Return the [X, Y] coordinate for the center point of the cell that contains the specified text.  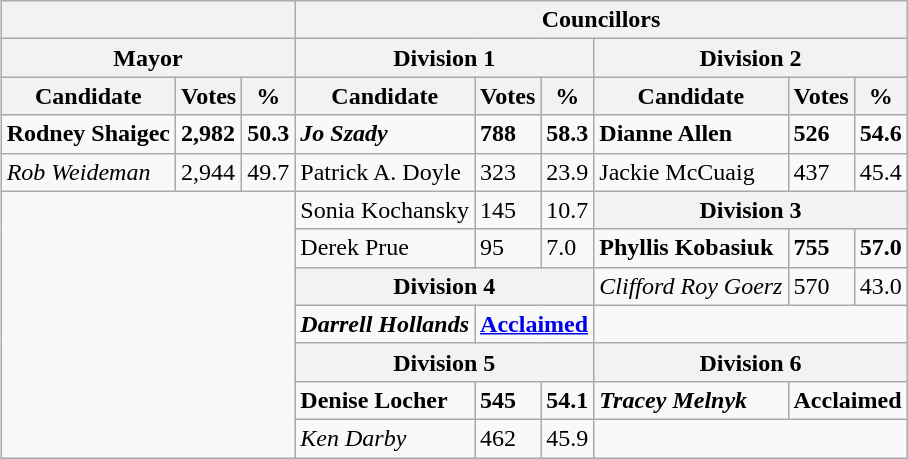
Division 4 [444, 286]
45.9 [568, 438]
788 [508, 134]
Ken Darby [385, 438]
2,944 [209, 172]
58.3 [568, 134]
Derek Prue [385, 248]
Sonia Kochansky [385, 210]
462 [508, 438]
Phyllis Kobasiuk [691, 248]
45.4 [880, 172]
Darrell Hollands [385, 324]
Division 3 [750, 210]
145 [508, 210]
7.0 [568, 248]
Dianne Allen [691, 134]
Mayor [148, 58]
49.7 [268, 172]
2,982 [209, 134]
57.0 [880, 248]
755 [821, 248]
Division 5 [444, 362]
Tracey Melnyk [691, 400]
Division 2 [750, 58]
95 [508, 248]
54.1 [568, 400]
Jo Szady [385, 134]
323 [508, 172]
Rob Weideman [88, 172]
545 [508, 400]
Division 6 [750, 362]
Jackie McCuaig [691, 172]
10.7 [568, 210]
43.0 [880, 286]
23.9 [568, 172]
Patrick A. Doyle [385, 172]
Rodney Shaigec [88, 134]
526 [821, 134]
570 [821, 286]
Division 1 [444, 58]
Councillors [601, 20]
437 [821, 172]
50.3 [268, 134]
Denise Locher [385, 400]
54.6 [880, 134]
Clifford Roy Goerz [691, 286]
